For the text-containing cell, return its midpoint in [x, y] coordinate format. 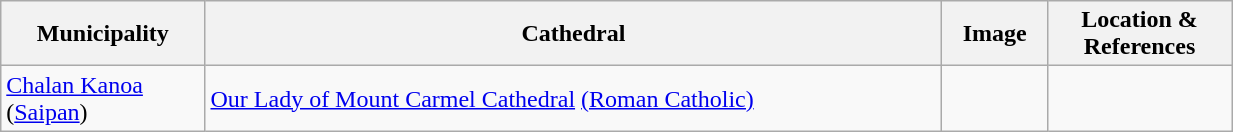
Cathedral [574, 34]
Location & References [1139, 34]
Chalan Kanoa (Saipan) [103, 98]
Image [995, 34]
Municipality [103, 34]
Our Lady of Mount Carmel Cathedral (Roman Catholic) [574, 98]
